Provide the (X, Y) coordinate of the cell's center where the given text is located.  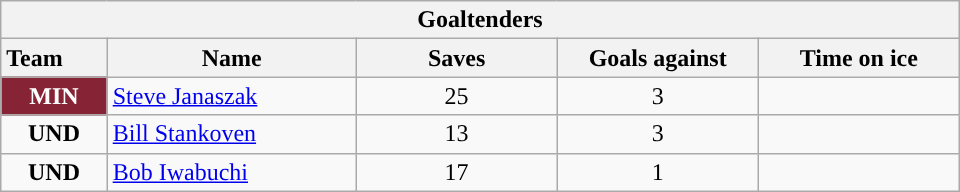
Steve Janaszak (232, 96)
1 (658, 172)
Saves (456, 58)
Bill Stankoven (232, 134)
Goaltenders (480, 20)
Time on ice (858, 58)
25 (456, 96)
13 (456, 134)
Team (54, 58)
Name (232, 58)
Bob Iwabuchi (232, 172)
Goals against (658, 58)
17 (456, 172)
MIN (54, 96)
